Return the (x, y) coordinate for the center point of the cell that contains the specified text.  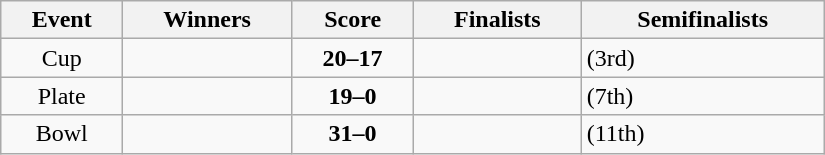
Finalists (498, 20)
Event (62, 20)
19–0 (353, 96)
Bowl (62, 134)
Semifinalists (702, 20)
31–0 (353, 134)
(11th) (702, 134)
Cup (62, 58)
(7th) (702, 96)
Winners (208, 20)
(3rd) (702, 58)
Plate (62, 96)
20–17 (353, 58)
Score (353, 20)
